Determine the (x, y) coordinate at the center of the cell enclosing the given text.  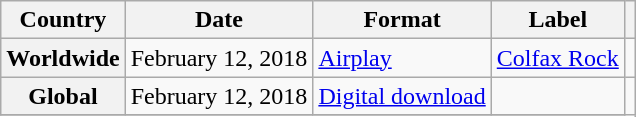
Colfax Rock (558, 58)
Worldwide (63, 58)
Date (219, 20)
Format (402, 20)
Airplay (402, 58)
Label (558, 20)
Country (63, 20)
Global (63, 96)
Digital download (402, 96)
